Detect which cell encompasses the target text, then output its (x, y) center coordinate. 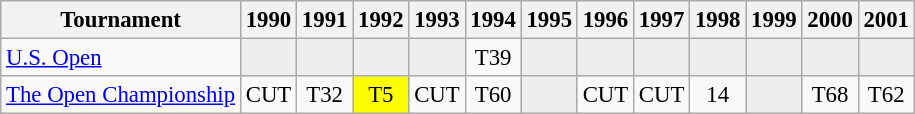
1991 (325, 20)
Tournament (121, 20)
1997 (661, 20)
1995 (549, 20)
T60 (493, 95)
T62 (886, 95)
1992 (381, 20)
1996 (605, 20)
T39 (493, 58)
2001 (886, 20)
1998 (718, 20)
U.S. Open (121, 58)
1993 (437, 20)
The Open Championship (121, 95)
1990 (268, 20)
1999 (774, 20)
T5 (381, 95)
14 (718, 95)
1994 (493, 20)
2000 (830, 20)
T32 (325, 95)
T68 (830, 95)
